Output the [x, y] coordinate of the center of the cell containing the given text.  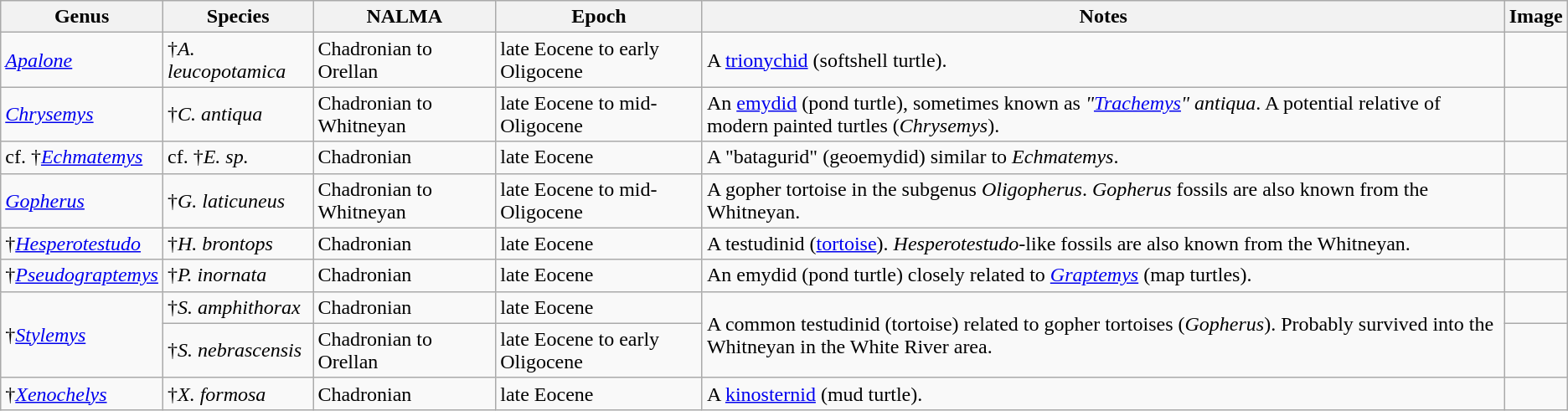
Chrysemys [82, 114]
cf. †Echmatemys [82, 157]
An emydid (pond turtle), sometimes known as "Trachemys" antiqua. A potential relative of modern painted turtles (Chrysemys). [1103, 114]
cf. †E. sp. [238, 157]
†H. brontops [238, 244]
NALMA [405, 17]
A trionychid (softshell turtle). [1103, 60]
Apalone [82, 60]
Genus [82, 17]
†G. laticuneus [238, 201]
†P. inornata [238, 275]
A common testudinid (tortoise) related to gopher tortoises (Gopherus). Probably survived into the Whitneyan in the White River area. [1103, 335]
A "batagurid" (geoemydid) similar to Echmatemys. [1103, 157]
A gopher tortoise in the subgenus Oligopherus. Gopherus fossils are also known from the Whitneyan. [1103, 201]
A testudinid (tortoise). Hesperotestudo-like fossils are also known from the Whitneyan. [1103, 244]
†C. antiqua [238, 114]
A kinosternid (mud turtle). [1103, 393]
Species [238, 17]
†S. nebrascensis [238, 350]
†S. amphithorax [238, 307]
†X. formosa [238, 393]
†Stylemys [82, 335]
†Xenochelys [82, 393]
Notes [1103, 17]
†Pseudograptemys [82, 275]
Gopherus [82, 201]
An emydid (pond turtle) closely related to Graptemys (map turtles). [1103, 275]
Epoch [600, 17]
†Hesperotestudo [82, 244]
Image [1536, 17]
†A. leucopotamica [238, 60]
